Locate the cell with the specified text and output its [X, Y] center coordinate. 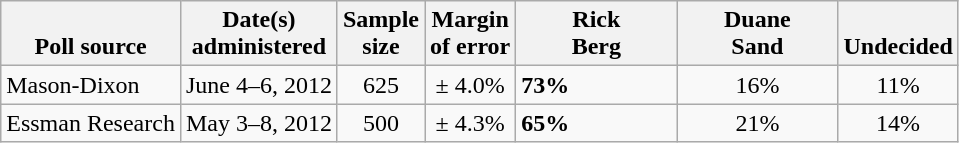
11% [898, 85]
May 3–8, 2012 [258, 123]
625 [380, 85]
DuaneSand [758, 34]
21% [758, 123]
500 [380, 123]
Mason-Dixon [91, 85]
16% [758, 85]
± 4.3% [470, 123]
Samplesize [380, 34]
Poll source [91, 34]
Marginof error [470, 34]
June 4–6, 2012 [258, 85]
± 4.0% [470, 85]
Undecided [898, 34]
RickBerg [596, 34]
65% [596, 123]
Date(s)administered [258, 34]
Essman Research [91, 123]
73% [596, 85]
14% [898, 123]
